Detect which cell encompasses the target text, then output its (x, y) center coordinate. 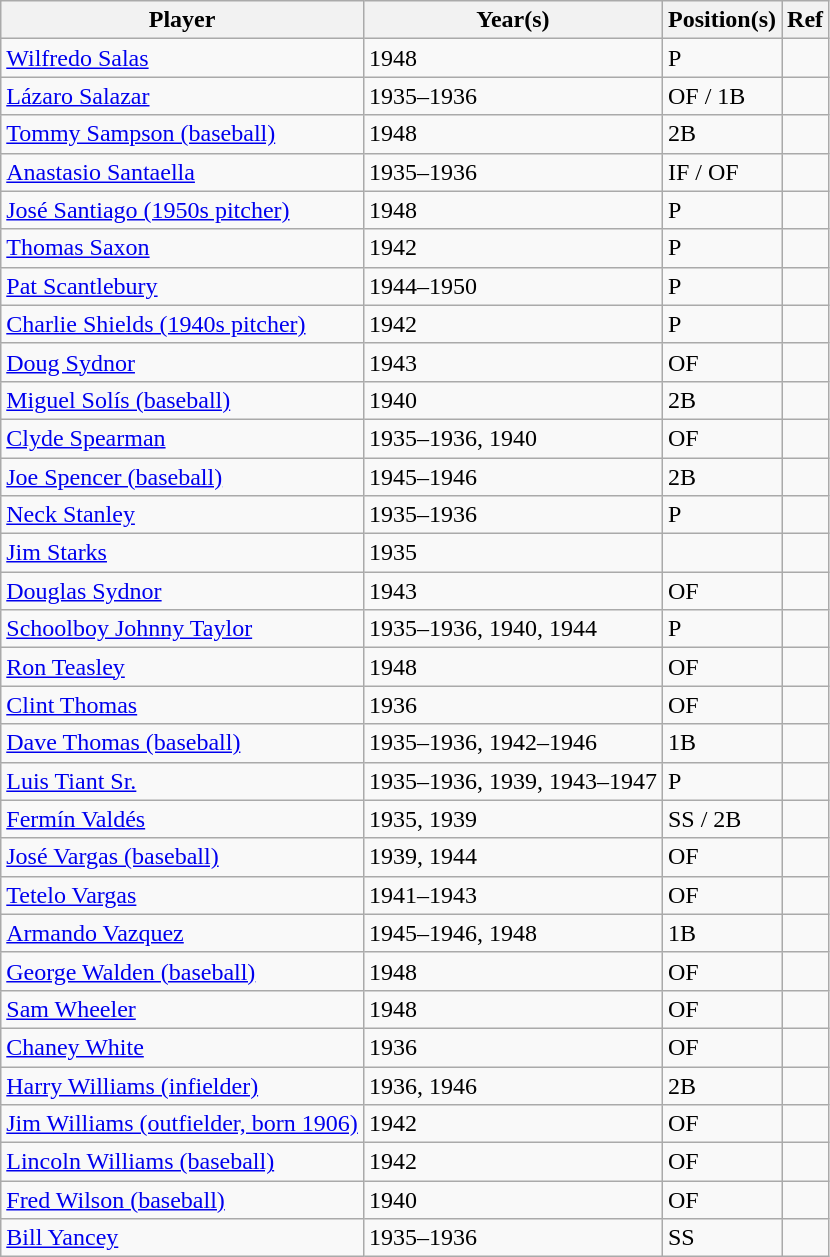
Miguel Solís (baseball) (182, 400)
Sam Wheeler (182, 1009)
Clyde Spearman (182, 438)
Thomas Saxon (182, 248)
1935–1936, 1942–1946 (512, 743)
Wilfredo Salas (182, 58)
Schoolboy Johnny Taylor (182, 629)
Year(s) (512, 20)
Harry Williams (infielder) (182, 1085)
Dave Thomas (baseball) (182, 743)
Ron Teasley (182, 667)
OF / 1B (722, 96)
Clint Thomas (182, 705)
Jim Starks (182, 553)
Tommy Sampson (baseball) (182, 134)
Pat Scantlebury (182, 286)
1935–1936, 1939, 1943–1947 (512, 781)
Doug Sydnor (182, 362)
Bill Yancey (182, 1238)
IF / OF (722, 172)
Luis Tiant Sr. (182, 781)
Jim Williams (outfielder, born 1906) (182, 1124)
Neck Stanley (182, 515)
Armando Vazquez (182, 933)
1944–1950 (512, 286)
1935–1936, 1940, 1944 (512, 629)
1936, 1946 (512, 1085)
Fermín Valdés (182, 819)
1939, 1944 (512, 857)
Lázaro Salazar (182, 96)
George Walden (baseball) (182, 971)
1945–1946, 1948 (512, 933)
Fred Wilson (baseball) (182, 1200)
Ref (806, 20)
Tetelo Vargas (182, 895)
1935, 1939 (512, 819)
Chaney White (182, 1047)
José Vargas (baseball) (182, 857)
SS / 2B (722, 819)
1935–1936, 1940 (512, 438)
Player (182, 20)
SS (722, 1238)
José Santiago (1950s pitcher) (182, 210)
Douglas Sydnor (182, 591)
Position(s) (722, 20)
Charlie Shields (1940s pitcher) (182, 324)
Anastasio Santaella (182, 172)
Lincoln Williams (baseball) (182, 1162)
1945–1946 (512, 477)
1941–1943 (512, 895)
1935 (512, 553)
Joe Spencer (baseball) (182, 477)
